Return [x, y] of the center of cell containing provided text 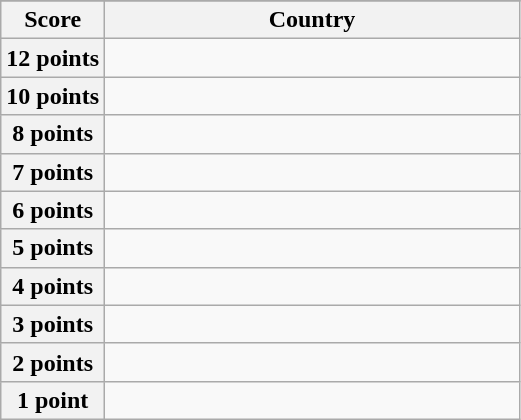
Score [53, 20]
8 points [53, 134]
10 points [53, 96]
12 points [53, 58]
Country [312, 20]
5 points [53, 248]
6 points [53, 210]
4 points [53, 286]
7 points [53, 172]
3 points [53, 324]
1 point [53, 400]
2 points [53, 362]
